Return the [X, Y] coordinate for the center point of the cell that contains the specified text.  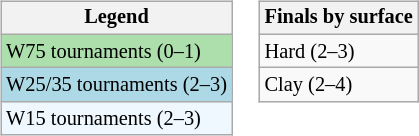
W75 tournaments (0–1) [116, 51]
Finals by surface [339, 18]
Legend [116, 18]
Clay (2–4) [339, 85]
W15 tournaments (2–3) [116, 119]
W25/35 tournaments (2–3) [116, 85]
Hard (2–3) [339, 51]
